Return (X, Y) of the center of cell containing provided text 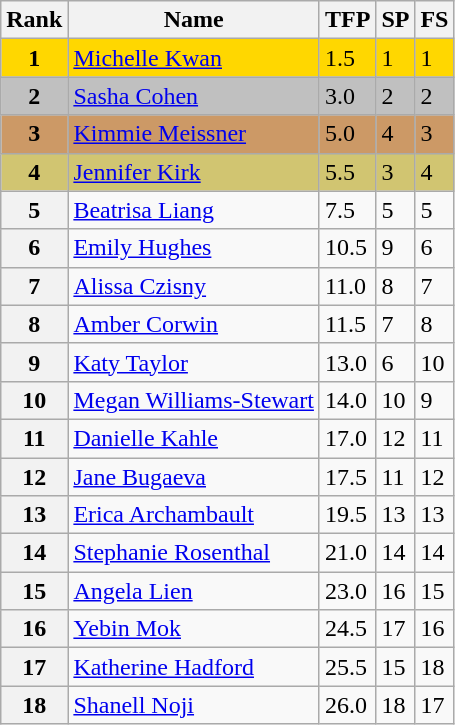
Emily Hughes (194, 248)
17.5 (347, 477)
25.5 (347, 667)
Beatrisa Liang (194, 210)
Erica Archambault (194, 515)
Amber Corwin (194, 324)
Name (194, 20)
21.0 (347, 553)
Michelle Kwan (194, 58)
1.5 (347, 58)
FS (434, 20)
Shanell Noji (194, 705)
5.0 (347, 134)
Jennifer Kirk (194, 172)
17.0 (347, 438)
7.5 (347, 210)
Stephanie Rosenthal (194, 553)
26.0 (347, 705)
19.5 (347, 515)
Yebin Mok (194, 629)
Rank (34, 20)
Jane Bugaeva (194, 477)
Megan Williams-Stewart (194, 400)
5.5 (347, 172)
24.5 (347, 629)
13.0 (347, 362)
11.0 (347, 286)
Kimmie Meissner (194, 134)
Angela Lien (194, 591)
Alissa Czisny (194, 286)
SP (396, 20)
TFP (347, 20)
23.0 (347, 591)
Sasha Cohen (194, 96)
10.5 (347, 248)
3.0 (347, 96)
Katherine Hadford (194, 667)
Katy Taylor (194, 362)
11.5 (347, 324)
Danielle Kahle (194, 438)
14.0 (347, 400)
